Scan for the cell matching the given text and deliver its [X, Y] coordinate at center. 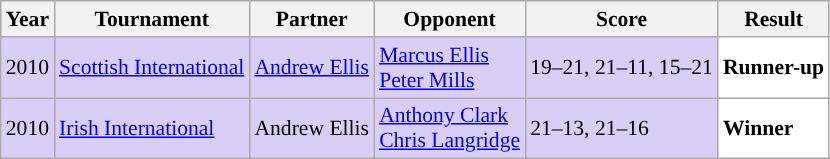
Scottish International [152, 68]
Result [774, 19]
19–21, 21–11, 15–21 [622, 68]
Score [622, 19]
Runner-up [774, 68]
Opponent [450, 19]
21–13, 21–16 [622, 128]
Anthony Clark Chris Langridge [450, 128]
Marcus Ellis Peter Mills [450, 68]
Tournament [152, 19]
Irish International [152, 128]
Partner [312, 19]
Winner [774, 128]
Year [28, 19]
